Detect which cell encompasses the target text, then output its (x, y) center coordinate. 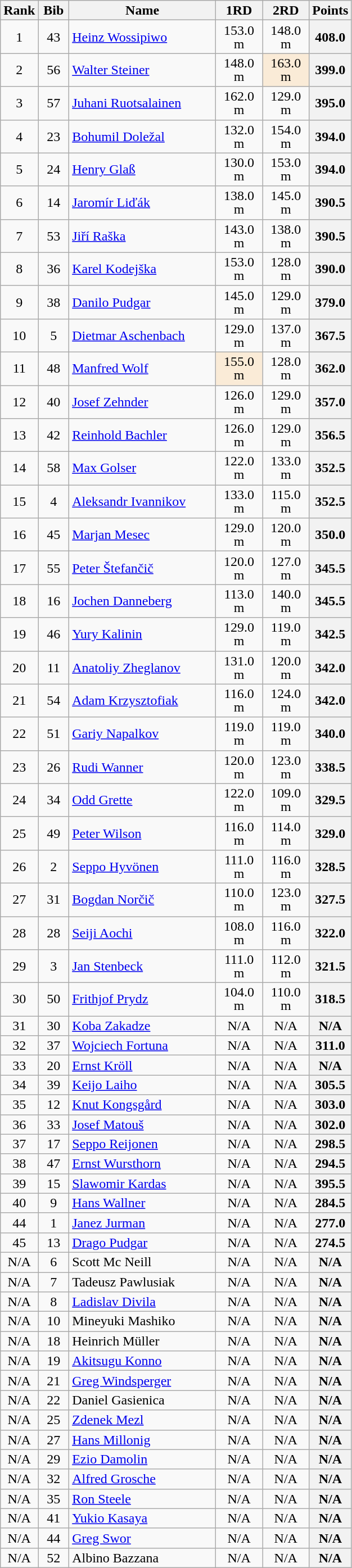
108.0 m (240, 933)
Seppo Hyvönen (143, 867)
57 (54, 103)
1RD (240, 10)
Knut Kongsgård (143, 1105)
Marjan Mesec (143, 535)
Koba Zakadze (143, 1026)
Reinhold Bachler (143, 435)
338.5 (331, 767)
115.0 m (286, 501)
46 (54, 634)
Seiji Aochi (143, 933)
Daniel Gasienica (143, 1401)
311.0 (331, 1045)
Heinrich Müller (143, 1341)
Odd Grette (143, 800)
Jiří Raška (143, 236)
294.5 (331, 1163)
395.5 (331, 1184)
Josef Zehnder (143, 402)
Bohumil Doležal (143, 136)
329.5 (331, 800)
104.0 m (240, 999)
163.0 m (286, 70)
143.0 m (240, 236)
Name (143, 10)
52 (54, 1558)
140.0 m (286, 601)
114.0 m (286, 833)
274.5 (331, 1242)
137.0 m (286, 335)
49 (54, 833)
379.0 (331, 302)
Akitsugu Konno (143, 1361)
350.0 (331, 535)
55 (54, 568)
130.0 m (240, 170)
Peter Štefančič (143, 568)
Jochen Danneberg (143, 601)
109.0 m (286, 800)
53 (54, 236)
408.0 (331, 37)
47 (54, 1163)
43 (54, 37)
362.0 (331, 369)
Bib (54, 10)
Aleksandr Ivannikov (143, 501)
132.0 m (240, 136)
Ernst Kröll (143, 1066)
Hans Wallner (143, 1203)
Slawomir Kardas (143, 1184)
Greg Swor (143, 1538)
50 (54, 999)
303.0 (331, 1105)
Keijo Laiho (143, 1085)
58 (54, 469)
318.5 (331, 999)
Peter Wilson (143, 833)
298.5 (331, 1144)
342.5 (331, 634)
Juhani Ruotsalainen (143, 103)
Points (331, 10)
Ron Steele (143, 1498)
367.5 (331, 335)
322.0 (331, 933)
Jan Stenbeck (143, 967)
Frithjof Prydz (143, 999)
399.0 (331, 70)
390.0 (331, 269)
356.5 (331, 435)
Josef Matouš (143, 1124)
Mineyuki Mashiko (143, 1322)
395.0 (331, 103)
41 (54, 1519)
124.0 m (286, 700)
Manfred Wolf (143, 369)
Gariy Napalkov (143, 734)
Max Golser (143, 469)
357.0 (331, 402)
Drago Pudgar (143, 1242)
Ernst Wursthorn (143, 1163)
Albino Bazzana (143, 1558)
Yukio Kasaya (143, 1519)
Anatoliy Zheglanov (143, 668)
340.0 (331, 734)
Scott Mc Neill (143, 1262)
Yury Kalinin (143, 634)
Ladislav Divila (143, 1302)
Jaromír Liďák (143, 202)
162.0 m (240, 103)
321.5 (331, 967)
Janez Jurman (143, 1223)
327.5 (331, 899)
Seppo Reijonen (143, 1144)
Rank (19, 10)
329.0 (331, 833)
328.5 (331, 867)
154.0 m (286, 136)
155.0 m (240, 369)
302.0 (331, 1124)
Alfred Grosche (143, 1479)
Bogdan Norčič (143, 899)
54 (54, 700)
113.0 m (240, 601)
277.0 (331, 1223)
Henry Glaß (143, 170)
Heinz Wossipiwo (143, 37)
Zdenek Mezl (143, 1420)
Ezio Damolin (143, 1459)
Tadeusz Pawlusiak (143, 1283)
127.0 m (286, 568)
2RD (286, 10)
Adam Krzysztofiak (143, 700)
Greg Windsperger (143, 1380)
131.0 m (240, 668)
Danilo Pudgar (143, 302)
Dietmar Aschenbach (143, 335)
112.0 m (286, 967)
Karel Kodejška (143, 269)
42 (54, 435)
56 (54, 70)
Walter Steiner (143, 70)
305.5 (331, 1085)
284.5 (331, 1203)
Hans Millonig (143, 1440)
48 (54, 369)
Rudi Wanner (143, 767)
Wojciech Fortuna (143, 1045)
51 (54, 734)
